Return the (x, y) coordinate for the center point of the cell that contains the specified text.  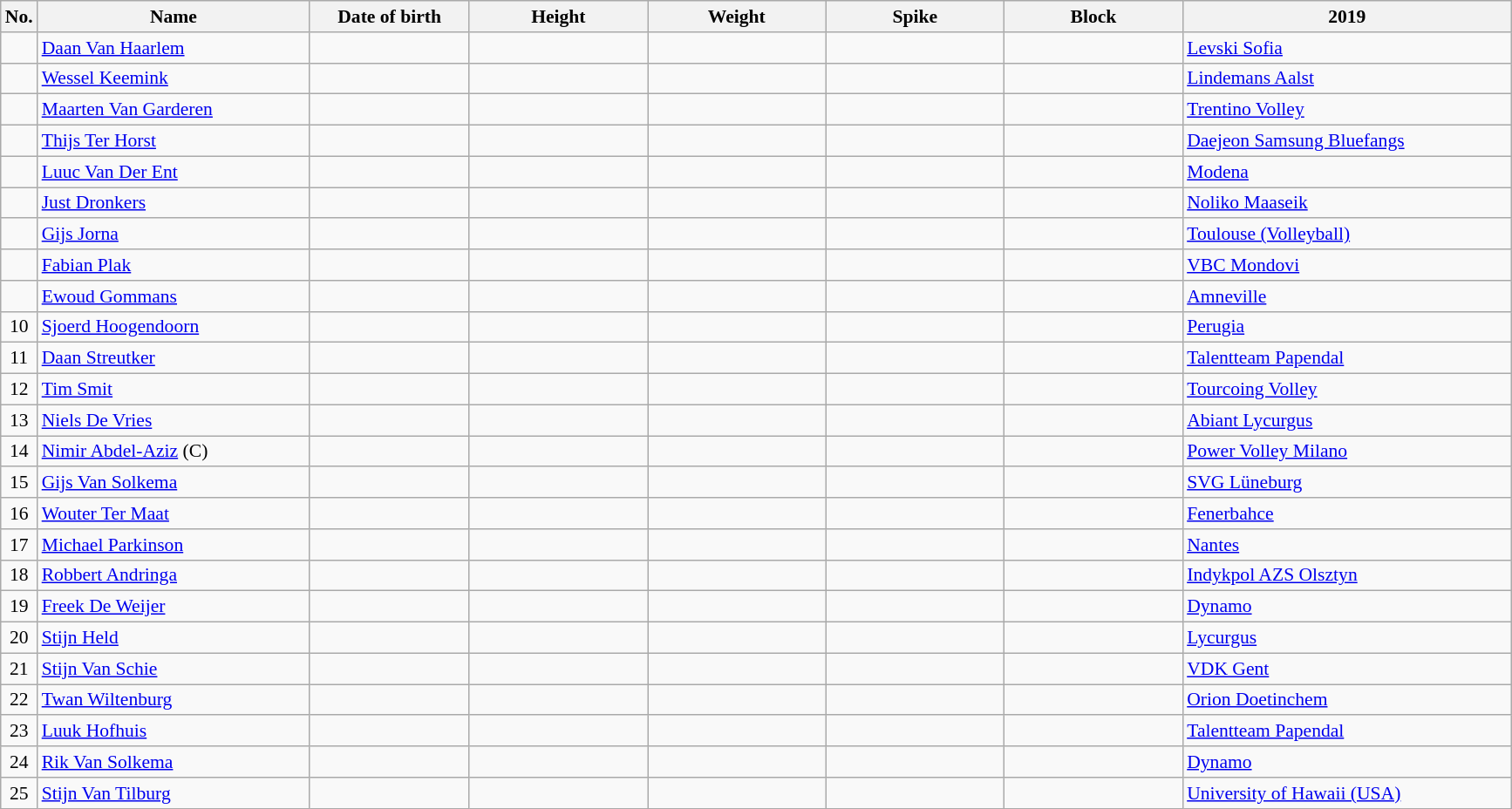
Spike (916, 17)
Gijs Jorna (174, 235)
22 (19, 700)
Fenerbahce (1346, 513)
University of Hawaii (USA) (1346, 793)
Just Dronkers (174, 203)
VDK Gent (1346, 669)
Stijn Van Schie (174, 669)
Levski Sofia (1346, 48)
Tourcoing Volley (1346, 390)
11 (19, 358)
Stijn Van Tilburg (174, 793)
19 (19, 607)
Block (1093, 17)
Weight (738, 17)
Amneville (1346, 296)
17 (19, 545)
13 (19, 420)
Height (558, 17)
Luuk Hofhuis (174, 731)
Trentino Volley (1346, 110)
18 (19, 575)
Rik Van Solkema (174, 762)
Daan Van Haarlem (174, 48)
15 (19, 483)
Lindemans Aalst (1346, 78)
21 (19, 669)
24 (19, 762)
Date of birth (389, 17)
Robbert Andringa (174, 575)
2019 (1346, 17)
Sjoerd Hoogendoorn (174, 327)
12 (19, 390)
Ewoud Gommans (174, 296)
Michael Parkinson (174, 545)
10 (19, 327)
Toulouse (Volleyball) (1346, 235)
Twan Wiltenburg (174, 700)
14 (19, 452)
Indykpol AZS Olsztyn (1346, 575)
Daejeon Samsung Bluefangs (1346, 141)
Nantes (1346, 545)
Perugia (1346, 327)
Tim Smit (174, 390)
Name (174, 17)
Wessel Keemink (174, 78)
Daan Streutker (174, 358)
Niels De Vries (174, 420)
Nimir Abdel-Aziz (C) (174, 452)
Luuc Van Der Ent (174, 172)
Thijs Ter Horst (174, 141)
No. (19, 17)
Noliko Maaseik (1346, 203)
16 (19, 513)
23 (19, 731)
VBC Mondovi (1346, 265)
Power Volley Milano (1346, 452)
Orion Doetinchem (1346, 700)
Gijs Van Solkema (174, 483)
Modena (1346, 172)
Lycurgus (1346, 638)
20 (19, 638)
Fabian Plak (174, 265)
25 (19, 793)
Stijn Held (174, 638)
Abiant Lycurgus (1346, 420)
SVG Lüneburg (1346, 483)
Maarten Van Garderen (174, 110)
Freek De Weijer (174, 607)
Wouter Ter Maat (174, 513)
